Locate the cell with the specified text and output its (X, Y) center coordinate. 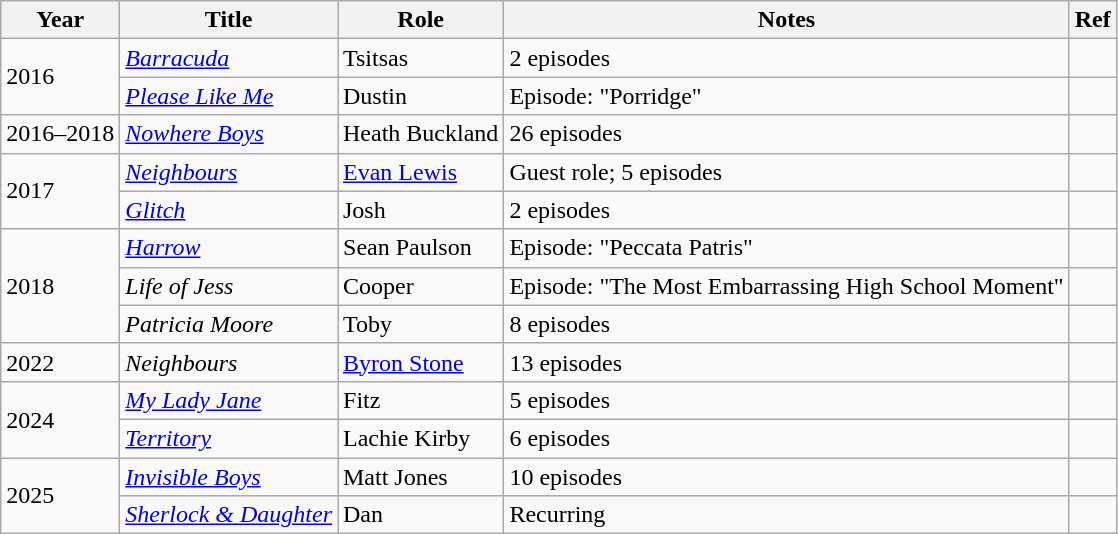
Fitz (421, 400)
26 episodes (786, 134)
Title (229, 20)
Ref (1092, 20)
Episode: "Porridge" (786, 96)
Josh (421, 210)
10 episodes (786, 477)
Lachie Kirby (421, 438)
Please Like Me (229, 96)
2024 (60, 419)
Sean Paulson (421, 248)
Cooper (421, 286)
Toby (421, 324)
Invisible Boys (229, 477)
Life of Jess (229, 286)
Harrow (229, 248)
Dan (421, 515)
Tsitsas (421, 58)
Year (60, 20)
Notes (786, 20)
Recurring (786, 515)
5 episodes (786, 400)
Guest role; 5 episodes (786, 172)
6 episodes (786, 438)
Episode: "The Most Embarrassing High School Moment" (786, 286)
Barracuda (229, 58)
Territory (229, 438)
Role (421, 20)
2016 (60, 77)
2016–2018 (60, 134)
Nowhere Boys (229, 134)
2022 (60, 362)
Evan Lewis (421, 172)
Episode: "Peccata Patris" (786, 248)
2025 (60, 496)
13 episodes (786, 362)
Byron Stone (421, 362)
Heath Buckland (421, 134)
8 episodes (786, 324)
Patricia Moore (229, 324)
2017 (60, 191)
2018 (60, 286)
Sherlock & Daughter (229, 515)
Matt Jones (421, 477)
Glitch (229, 210)
My Lady Jane (229, 400)
Dustin (421, 96)
